Return (x, y) of the center of cell containing provided text 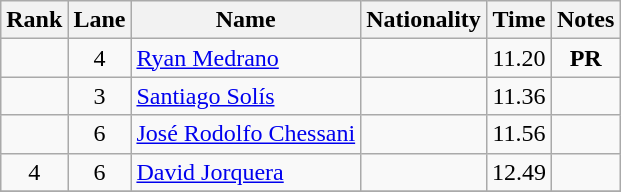
Lane (100, 20)
Notes (585, 20)
Nationality (424, 20)
Santiago Solís (246, 96)
11.56 (518, 134)
Ryan Medrano (246, 58)
David Jorquera (246, 172)
Rank (34, 20)
PR (585, 58)
3 (100, 96)
11.36 (518, 96)
12.49 (518, 172)
José Rodolfo Chessani (246, 134)
Time (518, 20)
Name (246, 20)
11.20 (518, 58)
